Return the [X, Y] coordinate for the center point of the cell that contains the specified text.  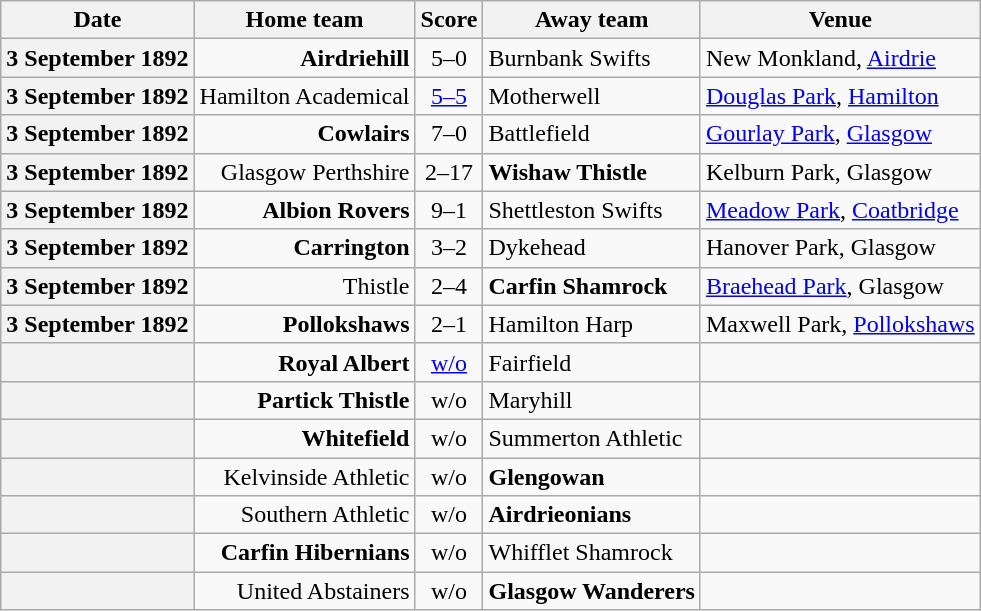
Kelvinside Athletic [304, 477]
Cowlairs [304, 134]
Gourlay Park, Glasgow [840, 134]
Douglas Park, Hamilton [840, 96]
Kelburn Park, Glasgow [840, 172]
Carfin Shamrock [592, 286]
5–5 [449, 96]
Thistle [304, 286]
Pollokshaws [304, 324]
Dykehead [592, 248]
Summerton Athletic [592, 438]
Hamilton Academical [304, 96]
Maryhill [592, 400]
Maxwell Park, Pollokshaws [840, 324]
Royal Albert [304, 362]
Whifflet Shamrock [592, 553]
Partick Thistle [304, 400]
9–1 [449, 210]
Score [449, 20]
Date [98, 20]
United Abstainers [304, 591]
2–4 [449, 286]
Glasgow Perthshire [304, 172]
Battlefield [592, 134]
Glengowan [592, 477]
Carfin Hibernians [304, 553]
Hanover Park, Glasgow [840, 248]
Airdrieonians [592, 515]
Southern Athletic [304, 515]
2–17 [449, 172]
Carrington [304, 248]
Meadow Park, Coatbridge [840, 210]
Whitefield [304, 438]
Motherwell [592, 96]
Wishaw Thistle [592, 172]
Away team [592, 20]
5–0 [449, 58]
Fairfield [592, 362]
Burnbank Swifts [592, 58]
7–0 [449, 134]
3–2 [449, 248]
Shettleston Swifts [592, 210]
Braehead Park, Glasgow [840, 286]
Albion Rovers [304, 210]
Hamilton Harp [592, 324]
Glasgow Wanderers [592, 591]
New Monkland, Airdrie [840, 58]
Airdriehill [304, 58]
Venue [840, 20]
2–1 [449, 324]
Home team [304, 20]
